Extract the [x, y] coordinate from the center of the cell holding the provided text.  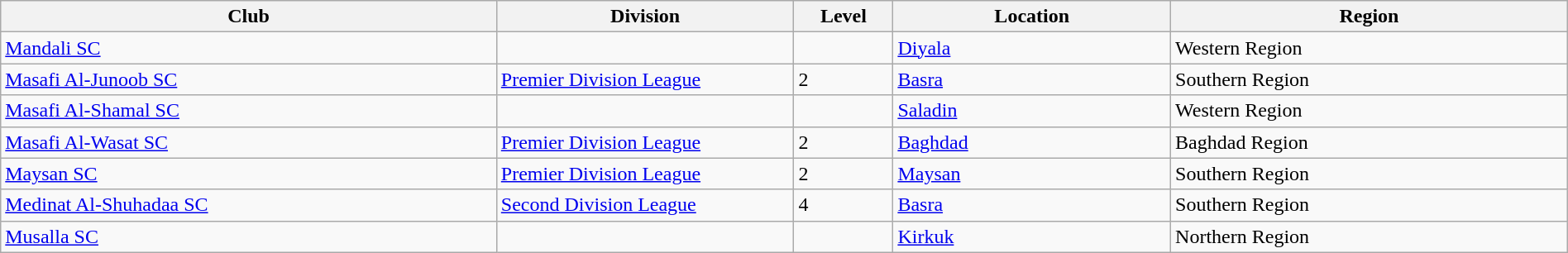
Division [645, 17]
Region [1370, 17]
Northern Region [1370, 236]
Club [249, 17]
Saladin [1032, 111]
Masafi Al-Junoob SC [249, 79]
Level [844, 17]
Baghdad [1032, 142]
Masafi Al-Shamal SC [249, 111]
4 [844, 205]
Medinat Al-Shuhadaa SC [249, 205]
Baghdad Region [1370, 142]
Maysan [1032, 174]
Masafi Al-Wasat SC [249, 142]
Location [1032, 17]
Kirkuk [1032, 236]
Diyala [1032, 48]
Second Division League [645, 205]
Musalla SC [249, 236]
Maysan SC [249, 174]
Mandali SC [249, 48]
